Scan for the cell matching the given text and deliver its (X, Y) coordinate at center. 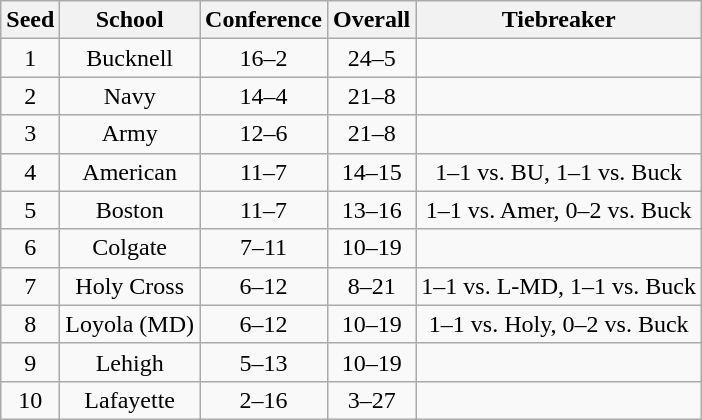
Overall (371, 20)
7 (30, 286)
5 (30, 210)
14–4 (264, 96)
1–1 vs. L-MD, 1–1 vs. Buck (559, 286)
Boston (130, 210)
2–16 (264, 400)
Colgate (130, 248)
1–1 vs. Holy, 0–2 vs. Buck (559, 324)
Army (130, 134)
Lafayette (130, 400)
9 (30, 362)
Conference (264, 20)
Holy Cross (130, 286)
American (130, 172)
13–16 (371, 210)
3–27 (371, 400)
8–21 (371, 286)
Bucknell (130, 58)
Loyola (MD) (130, 324)
6 (30, 248)
Lehigh (130, 362)
School (130, 20)
Seed (30, 20)
12–6 (264, 134)
4 (30, 172)
1 (30, 58)
24–5 (371, 58)
1–1 vs. BU, 1–1 vs. Buck (559, 172)
1–1 vs. Amer, 0–2 vs. Buck (559, 210)
10 (30, 400)
8 (30, 324)
7–11 (264, 248)
Tiebreaker (559, 20)
2 (30, 96)
3 (30, 134)
5–13 (264, 362)
14–15 (371, 172)
16–2 (264, 58)
Navy (130, 96)
